Capture the cell that displays the provided text and extract its (X, Y) central coordinate. 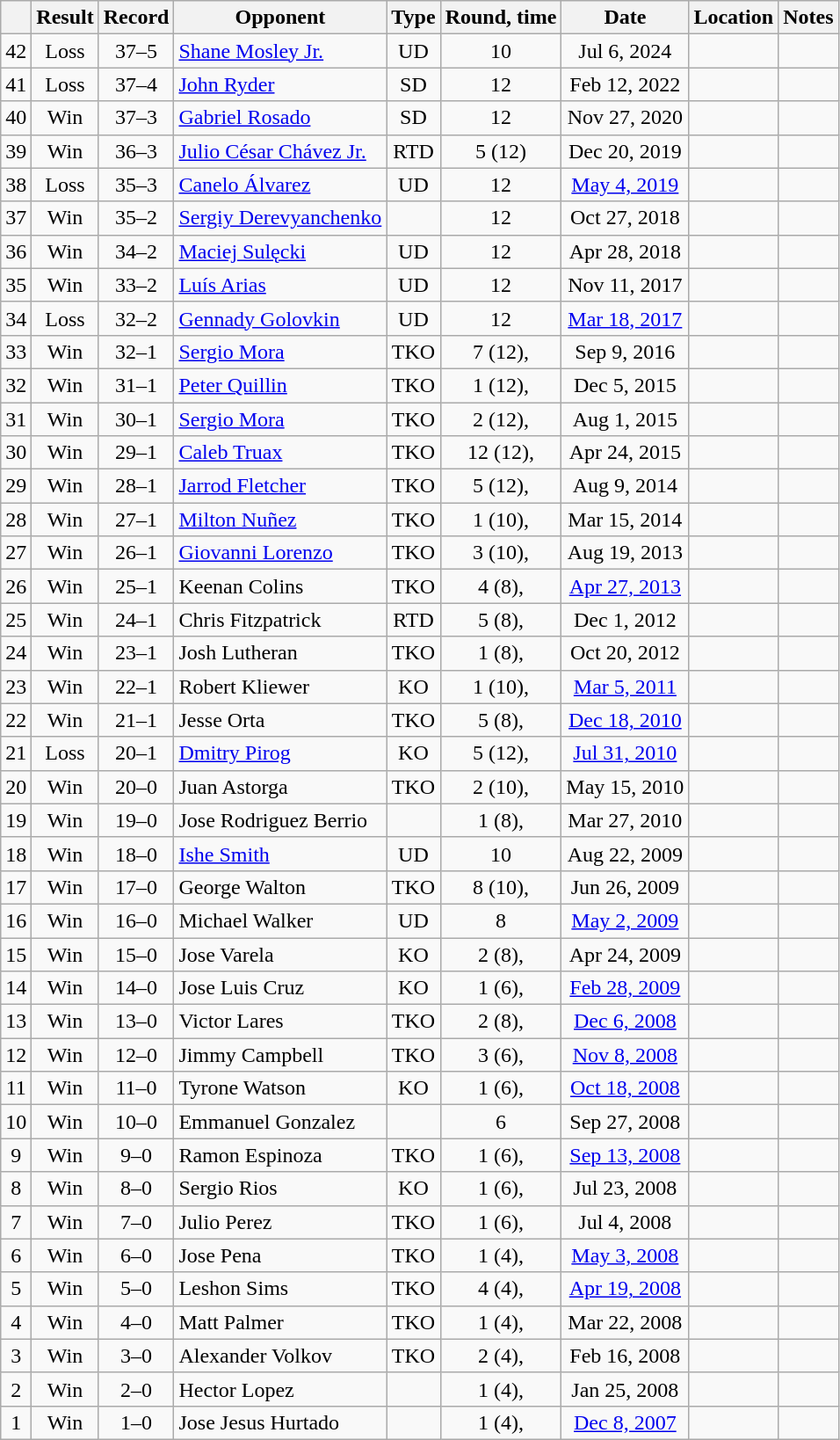
15 (16, 954)
2 (16, 1389)
22 (16, 720)
37–5 (136, 51)
4 (8), (501, 586)
12 (12), (501, 453)
25 (16, 620)
Dec 1, 2012 (626, 620)
1–0 (136, 1422)
16–0 (136, 920)
34–2 (136, 251)
Gennady Golovkin (280, 318)
29–1 (136, 453)
Sergiy Derevyanchenko (280, 218)
Canelo Álvarez (280, 185)
30–1 (136, 419)
Julio César Chávez Jr. (280, 151)
Apr 24, 2015 (626, 453)
Oct 18, 2008 (626, 1088)
Jul 31, 2010 (626, 753)
11 (16, 1088)
Jesse Orta (280, 720)
36 (16, 251)
3–0 (136, 1356)
Sergio Rios (280, 1189)
14 (16, 988)
13–0 (136, 1022)
Oct 20, 2012 (626, 653)
Nov 8, 2008 (626, 1055)
9–0 (136, 1155)
38 (16, 185)
24–1 (136, 620)
Jose Varela (280, 954)
32–1 (136, 352)
8 (10), (501, 887)
3 (10), (501, 553)
Mar 5, 2011 (626, 687)
Dmitry Pirog (280, 753)
37–3 (136, 118)
32–2 (136, 318)
1 (16, 1422)
George Walton (280, 887)
Aug 19, 2013 (626, 553)
33 (16, 352)
27 (16, 553)
Keenan Colins (280, 586)
Shane Mosley Jr. (280, 51)
18–0 (136, 854)
18 (16, 854)
17 (16, 887)
7–0 (136, 1222)
3 (16, 1356)
Michael Walker (280, 920)
Caleb Truax (280, 453)
Mar 15, 2014 (626, 520)
May 3, 2008 (626, 1255)
41 (16, 84)
33–2 (136, 285)
Jose Pena (280, 1255)
Ramon Espinoza (280, 1155)
Josh Lutheran (280, 653)
1 (12), (501, 385)
Matt Palmer (280, 1322)
Giovanni Lorenzo (280, 553)
13 (16, 1022)
21 (16, 753)
19 (16, 820)
31–1 (136, 385)
17–0 (136, 887)
Feb 28, 2009 (626, 988)
Jun 26, 2009 (626, 887)
28 (16, 520)
20 (16, 787)
4 (4), (501, 1289)
24 (16, 653)
May 2, 2009 (626, 920)
7 (12), (501, 352)
Notes (808, 18)
25–1 (136, 586)
5 (12) (501, 151)
42 (16, 51)
5–0 (136, 1289)
19–0 (136, 820)
Chris Fitzpatrick (280, 620)
15–0 (136, 954)
Hector Lopez (280, 1389)
Oct 27, 2018 (626, 218)
35–3 (136, 185)
20–0 (136, 787)
Apr 28, 2018 (626, 251)
34 (16, 318)
Jul 6, 2024 (626, 51)
Round, time (501, 18)
Jose Rodriguez Berrio (280, 820)
8–0 (136, 1189)
Apr 24, 2009 (626, 954)
Dec 20, 2019 (626, 151)
Jul 23, 2008 (626, 1189)
Sep 13, 2008 (626, 1155)
2–0 (136, 1389)
Juan Astorga (280, 787)
Jose Jesus Hurtado (280, 1422)
Mar 18, 2017 (626, 318)
10–0 (136, 1122)
12–0 (136, 1055)
37 (16, 218)
Opponent (280, 18)
Jul 4, 2008 (626, 1222)
Mar 27, 2010 (626, 820)
Nov 11, 2017 (626, 285)
23 (16, 687)
Tyrone Watson (280, 1088)
Julio Perez (280, 1222)
Jose Luis Cruz (280, 988)
21–1 (136, 720)
26 (16, 586)
May 4, 2019 (626, 185)
Aug 22, 2009 (626, 854)
John Ryder (280, 84)
Ishe Smith (280, 854)
11–0 (136, 1088)
4–0 (136, 1322)
5 (16, 1289)
29 (16, 486)
Dec 8, 2007 (626, 1422)
36–3 (136, 151)
Dec 18, 2010 (626, 720)
14–0 (136, 988)
Apr 27, 2013 (626, 586)
9 (16, 1155)
Jan 25, 2008 (626, 1389)
27–1 (136, 520)
Feb 12, 2022 (626, 84)
20–1 (136, 753)
2 (10), (501, 787)
Nov 27, 2020 (626, 118)
32 (16, 385)
Location (734, 18)
Aug 1, 2015 (626, 419)
35 (16, 285)
4 (16, 1322)
Date (626, 18)
16 (16, 920)
Result (65, 18)
23–1 (136, 653)
Sep 9, 2016 (626, 352)
Maciej Sulęcki (280, 251)
Luís Arias (280, 285)
Peter Quillin (280, 385)
2 (12), (501, 419)
Dec 6, 2008 (626, 1022)
Alexander Volkov (280, 1356)
22–1 (136, 687)
26–1 (136, 553)
35–2 (136, 218)
Aug 9, 2014 (626, 486)
Apr 19, 2008 (626, 1289)
2 (4), (501, 1356)
Robert Kliewer (280, 687)
39 (16, 151)
Feb 16, 2008 (626, 1356)
30 (16, 453)
Type (413, 18)
Dec 5, 2015 (626, 385)
May 15, 2010 (626, 787)
Emmanuel Gonzalez (280, 1122)
40 (16, 118)
Leshon Sims (280, 1289)
Record (136, 18)
7 (16, 1222)
Jimmy Campbell (280, 1055)
Jarrod Fletcher (280, 486)
31 (16, 419)
Milton Nuñez (280, 520)
Victor Lares (280, 1022)
6–0 (136, 1255)
Gabriel Rosado (280, 118)
Mar 22, 2008 (626, 1322)
Sep 27, 2008 (626, 1122)
37–4 (136, 84)
28–1 (136, 486)
3 (6), (501, 1055)
